Locate the cell with the specified text and output its [X, Y] center coordinate. 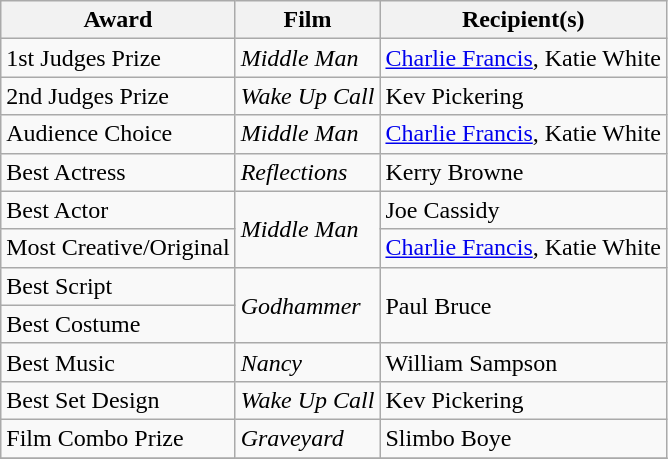
2nd Judges Prize [118, 96]
Joe Cassidy [524, 210]
Film Combo Prize [118, 438]
Best Set Design [118, 400]
Reflections [308, 172]
Graveyard [308, 438]
Recipient(s) [524, 20]
Film [308, 20]
Kerry Browne [524, 172]
William Sampson [524, 362]
Paul Bruce [524, 305]
Best Actor [118, 210]
Audience Choice [118, 134]
Slimbo Boye [524, 438]
Best Actress [118, 172]
Nancy [308, 362]
Award [118, 20]
Best Music [118, 362]
Best Costume [118, 324]
Godhammer [308, 305]
1st Judges Prize [118, 58]
Most Creative/Original [118, 248]
Best Script [118, 286]
